Output the (X, Y) coordinate of the center of the cell containing the given text.  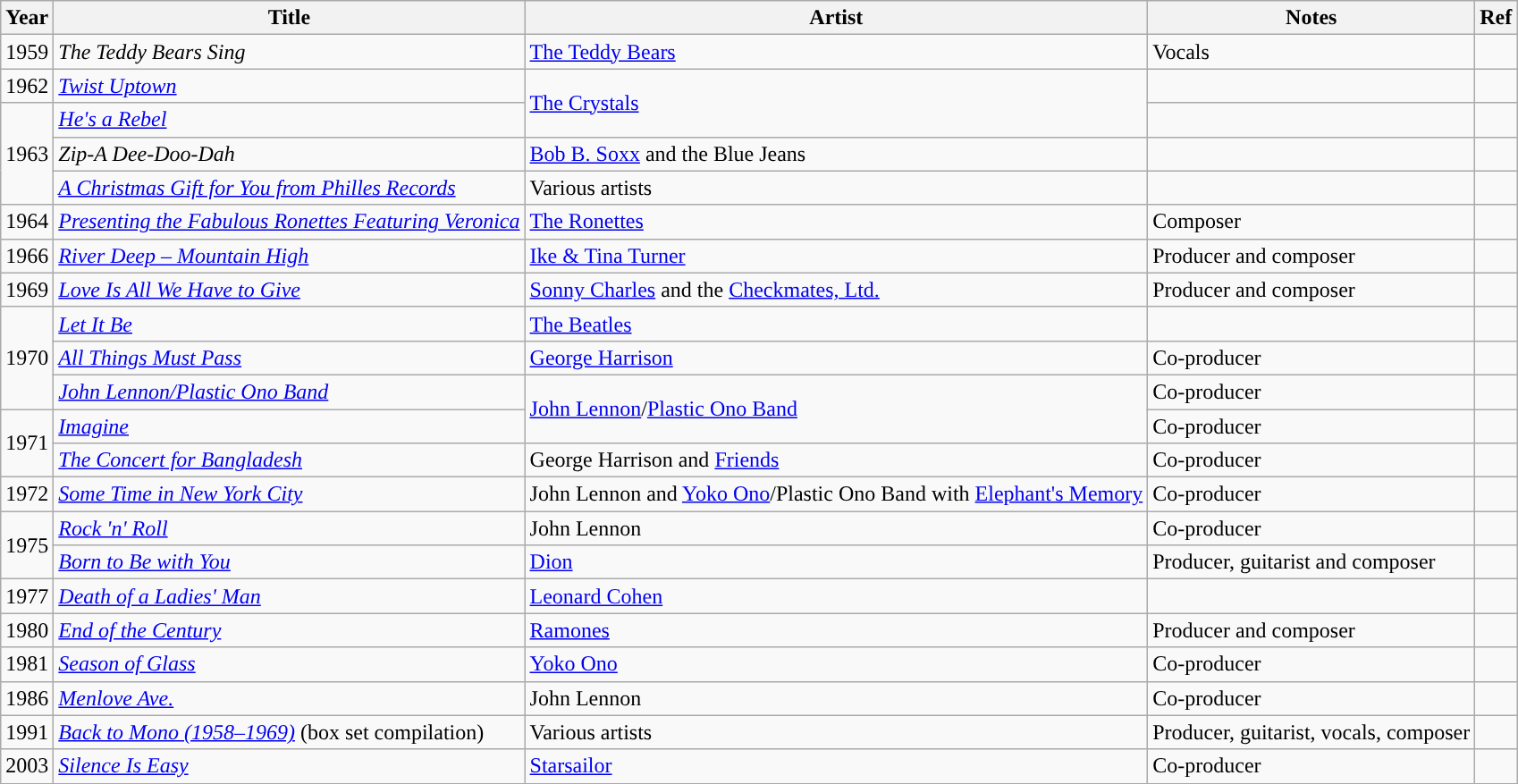
1977 (27, 596)
Producer, guitarist and composer (1311, 562)
Menlove Ave. (290, 698)
Composer (1311, 222)
1981 (27, 664)
1962 (27, 86)
End of the Century (290, 630)
River Deep – Mountain High (290, 256)
Year (27, 18)
Death of a Ladies' Man (290, 596)
George Harrison and Friends (837, 460)
1970 (27, 358)
Ramones (837, 630)
1964 (27, 222)
Starsailor (837, 766)
Love Is All We Have to Give (290, 290)
1972 (27, 494)
Let It Be (290, 324)
Born to Be with You (290, 562)
Twist Uptown (290, 86)
1986 (27, 698)
Ref (1497, 18)
The Teddy Bears Sing (290, 52)
1969 (27, 290)
Sonny Charles and the Checkmates, Ltd. (837, 290)
All Things Must Pass (290, 358)
Yoko Ono (837, 664)
George Harrison (837, 358)
1980 (27, 630)
John Lennon and Yoko Ono/Plastic Ono Band with Elephant's Memory (837, 494)
Notes (1311, 18)
Silence Is Easy (290, 766)
Vocals (1311, 52)
The Concert for Bangladesh (290, 460)
Leonard Cohen (837, 596)
A Christmas Gift for You from Philles Records (290, 188)
Back to Mono (1958–1969) (box set compilation) (290, 732)
He's a Rebel (290, 120)
1959 (27, 52)
Bob B. Soxx and the Blue Jeans (837, 154)
The Crystals (837, 103)
1966 (27, 256)
The Beatles (837, 324)
1963 (27, 154)
2003 (27, 766)
Dion (837, 562)
The Ronettes (837, 222)
Title (290, 18)
Zip-A Dee-Doo-Dah (290, 154)
Producer, guitarist, vocals, composer (1311, 732)
Rock 'n' Roll (290, 528)
Artist (837, 18)
Some Time in New York City (290, 494)
1975 (27, 545)
1991 (27, 732)
Imagine (290, 426)
Presenting the Fabulous Ronettes Featuring Veronica (290, 222)
1971 (27, 443)
Season of Glass (290, 664)
The Teddy Bears (837, 52)
Ike & Tina Turner (837, 256)
